Return the [X, Y] coordinate for the center point of the cell that contains the specified text.  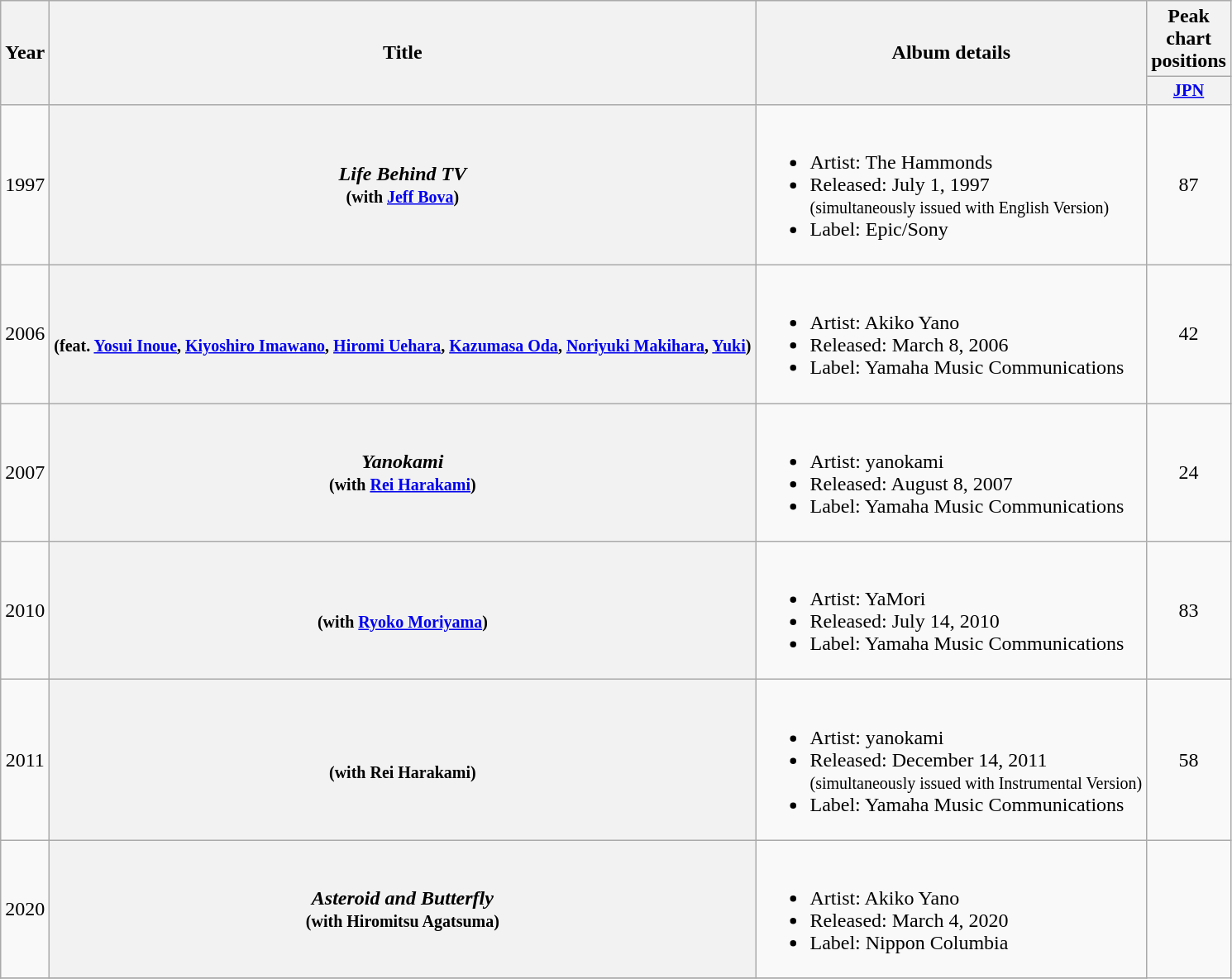
Artist: Akiko YanoReleased: March 8, 2006Label: Yamaha Music Communications [951, 334]
Artist: yanokamiReleased: August 8, 2007Label: Yamaha Music Communications [951, 473]
2010 [25, 610]
2007 [25, 473]
Artist: The HammondsReleased: July 1, 1997(simultaneously issued with English Version)Label: Epic/Sony [951, 184]
(with Ryoko Moriyama) [403, 610]
(with Rei Harakami) [403, 760]
24 [1189, 473]
Album details [951, 53]
Title [403, 53]
(feat. Yosui Inoue, Kiyoshiro Imawano, Hiromi Uehara, Kazumasa Oda, Noriyuki Makihara, Yuki) [403, 334]
Peak chart positions [1189, 39]
Artist: YaMoriReleased: July 14, 2010Label: Yamaha Music Communications [951, 610]
Artist: Akiko YanoReleased: March 4, 2020Label: Nippon Columbia [951, 910]
2011 [25, 760]
Life Behind TV(with Jeff Bova) [403, 184]
2020 [25, 910]
Yanokami(with Rei Harakami) [403, 473]
JPN [1189, 91]
Asteroid and Butterfly(with Hiromitsu Agatsuma) [403, 910]
Year [25, 53]
Artist: yanokamiReleased: December 14, 2011(simultaneously issued with Instrumental Version)Label: Yamaha Music Communications [951, 760]
87 [1189, 184]
42 [1189, 334]
58 [1189, 760]
83 [1189, 610]
1997 [25, 184]
2006 [25, 334]
